Provide the [X, Y] coordinate of the cell's center where the given text is located.  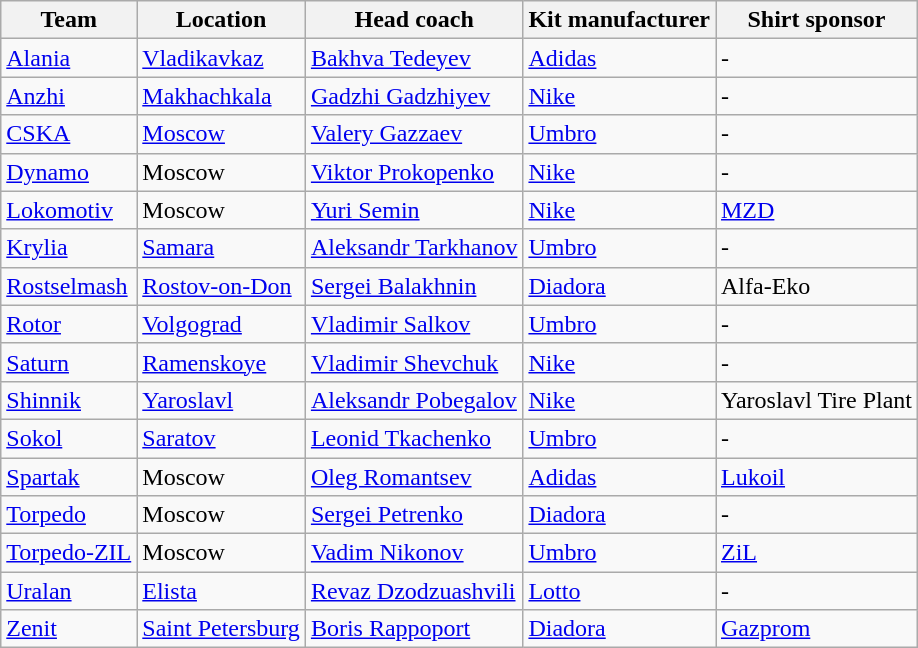
Rostselmash [69, 286]
Lokomotiv [69, 210]
Saturn [69, 362]
Sergei Petrenko [414, 515]
Valery Gazzaev [414, 134]
Rostov-on-Don [222, 286]
Rotor [69, 324]
Vadim Nikonov [414, 553]
Lotto [620, 591]
Samara [222, 248]
Vladimir Shevchuk [414, 362]
Aleksandr Pobegalov [414, 400]
Alania [69, 58]
Yaroslavl [222, 400]
Aleksandr Tarkhanov [414, 248]
Revaz Dzodzuashvili [414, 591]
Dynamo [69, 172]
Vladikavkaz [222, 58]
Saratov [222, 438]
Vladimir Salkov [414, 324]
Gazprom [817, 629]
CSKA [69, 134]
Torpedo [69, 515]
Uralan [69, 591]
Bakhva Tedeyev [414, 58]
Oleg Romantsev [414, 477]
Yaroslavl Tire Plant [817, 400]
Yuri Semin [414, 210]
MZD [817, 210]
Ramenskoye [222, 362]
Makhachkala [222, 96]
Boris Rappoport [414, 629]
Sokol [69, 438]
Sergei Balakhnin [414, 286]
Viktor Prokopenko [414, 172]
Location [222, 20]
Team [69, 20]
ZiL [817, 553]
Lukoil [817, 477]
Anzhi [69, 96]
Elista [222, 591]
Saint Petersburg [222, 629]
Volgograd [222, 324]
Zenit [69, 629]
Torpedo-ZIL [69, 553]
Alfa-Eko [817, 286]
Gadzhi Gadzhiyev [414, 96]
Kit manufacturer [620, 20]
Krylia [69, 248]
Spartak [69, 477]
Shinnik [69, 400]
Leonid Tkachenko [414, 438]
Shirt sponsor [817, 20]
Head coach [414, 20]
